Output the [x, y] coordinate of the center of the cell containing the given text.  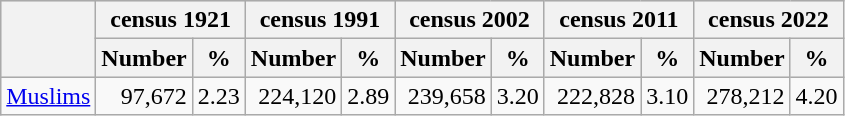
2.23 [218, 96]
2.89 [368, 96]
239,658 [443, 96]
278,212 [742, 96]
census 2022 [768, 20]
4.20 [816, 96]
census 1991 [320, 20]
census 2002 [470, 20]
census 1921 [170, 20]
224,120 [293, 96]
3.20 [518, 96]
3.10 [668, 96]
222,828 [592, 96]
Muslims [48, 96]
97,672 [144, 96]
census 2011 [618, 20]
